From the cell containing the given text, extract its center point as [X, Y] coordinate. 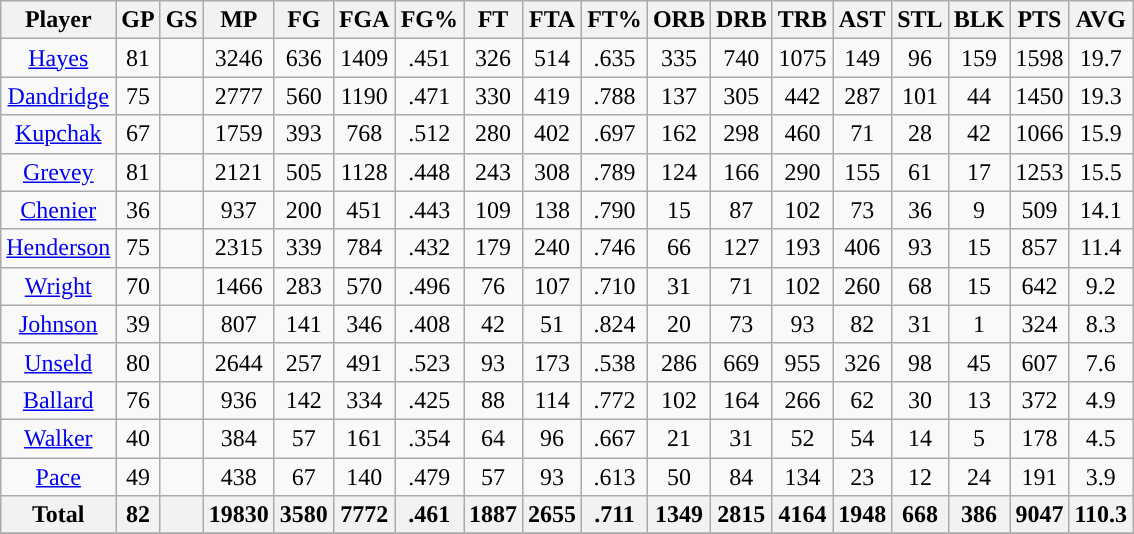
3.9 [1101, 477]
109 [494, 210]
406 [862, 248]
FTA [552, 20]
4.9 [1101, 400]
372 [1040, 400]
98 [920, 362]
51 [552, 324]
140 [364, 477]
Pace [58, 477]
173 [552, 362]
193 [802, 248]
127 [741, 248]
ORB [678, 20]
17 [979, 172]
1466 [238, 286]
7772 [364, 515]
124 [678, 172]
442 [802, 96]
24 [979, 477]
12 [920, 477]
.496 [429, 286]
80 [138, 362]
FGA [364, 20]
15.5 [1101, 172]
308 [552, 172]
505 [304, 172]
166 [741, 172]
84 [741, 477]
Grevey [58, 172]
1887 [494, 515]
283 [304, 286]
45 [979, 362]
AST [862, 20]
159 [979, 58]
1759 [238, 134]
.824 [615, 324]
107 [552, 286]
.711 [615, 515]
23 [862, 477]
1075 [802, 58]
2815 [741, 515]
290 [802, 172]
62 [862, 400]
Dandridge [58, 96]
BLK [979, 20]
Johnson [58, 324]
324 [1040, 324]
149 [862, 58]
137 [678, 96]
1253 [1040, 172]
570 [364, 286]
.451 [429, 58]
155 [862, 172]
TRB [802, 20]
.479 [429, 477]
19830 [238, 515]
936 [238, 400]
1190 [364, 96]
3246 [238, 58]
298 [741, 134]
1128 [364, 172]
138 [552, 210]
438 [238, 477]
.710 [615, 286]
607 [1040, 362]
2315 [238, 248]
807 [238, 324]
1450 [1040, 96]
.425 [429, 400]
.613 [615, 477]
FG% [429, 20]
339 [304, 248]
21 [678, 438]
260 [862, 286]
636 [304, 58]
AVG [1101, 20]
13 [979, 400]
110.3 [1101, 515]
52 [802, 438]
509 [1040, 210]
419 [552, 96]
1409 [364, 58]
1349 [678, 515]
11.4 [1101, 248]
STL [920, 20]
384 [238, 438]
642 [1040, 286]
FT% [615, 20]
257 [304, 362]
5 [979, 438]
330 [494, 96]
768 [364, 134]
14.1 [1101, 210]
668 [920, 515]
2644 [238, 362]
1598 [1040, 58]
MP [238, 20]
Player [58, 20]
Henderson [58, 248]
451 [364, 210]
44 [979, 96]
66 [678, 248]
2655 [552, 515]
.461 [429, 515]
19.7 [1101, 58]
178 [1040, 438]
346 [364, 324]
FG [304, 20]
39 [138, 324]
460 [802, 134]
Total [58, 515]
286 [678, 362]
.408 [429, 324]
1 [979, 324]
Ballard [58, 400]
68 [920, 286]
141 [304, 324]
40 [138, 438]
9 [979, 210]
.512 [429, 134]
305 [741, 96]
2121 [238, 172]
3580 [304, 515]
.697 [615, 134]
.443 [429, 210]
334 [364, 400]
15.9 [1101, 134]
.789 [615, 172]
70 [138, 286]
.746 [615, 248]
9.2 [1101, 286]
64 [494, 438]
19.3 [1101, 96]
50 [678, 477]
49 [138, 477]
402 [552, 134]
.635 [615, 58]
20 [678, 324]
7.6 [1101, 362]
.523 [429, 362]
.790 [615, 210]
Wright [58, 286]
266 [802, 400]
Kupchak [58, 134]
937 [238, 210]
GP [138, 20]
GS [182, 20]
28 [920, 134]
Chenier [58, 210]
DRB [741, 20]
101 [920, 96]
Walker [58, 438]
191 [1040, 477]
669 [741, 362]
280 [494, 134]
.667 [615, 438]
4164 [802, 515]
134 [802, 477]
514 [552, 58]
.788 [615, 96]
200 [304, 210]
179 [494, 248]
287 [862, 96]
857 [1040, 248]
240 [552, 248]
560 [304, 96]
4.5 [1101, 438]
61 [920, 172]
8.3 [1101, 324]
FT [494, 20]
PTS [1040, 20]
Unseld [58, 362]
142 [304, 400]
740 [741, 58]
14 [920, 438]
162 [678, 134]
.538 [615, 362]
393 [304, 134]
161 [364, 438]
30 [920, 400]
955 [802, 362]
.448 [429, 172]
243 [494, 172]
88 [494, 400]
1066 [1040, 134]
.354 [429, 438]
.471 [429, 96]
54 [862, 438]
.772 [615, 400]
114 [552, 400]
87 [741, 210]
2777 [238, 96]
1948 [862, 515]
9047 [1040, 515]
784 [364, 248]
.432 [429, 248]
386 [979, 515]
491 [364, 362]
Hayes [58, 58]
164 [741, 400]
335 [678, 58]
